Output the [x, y] coordinate of the center of the cell containing the given text.  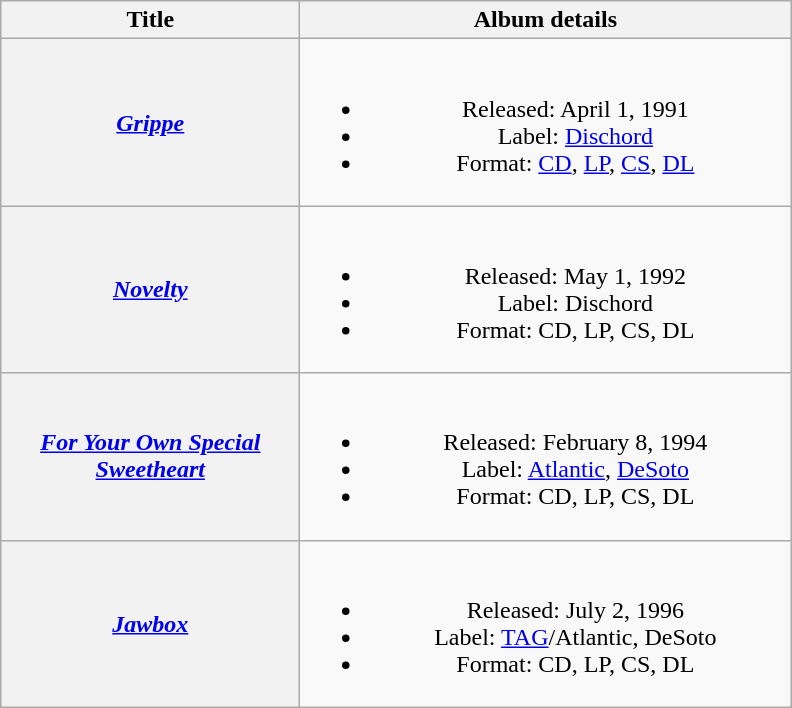
Released: May 1, 1992Label: DischordFormat: CD, LP, CS, DL [546, 290]
Grippe [150, 122]
For Your Own Special Sweetheart [150, 456]
Title [150, 20]
Released: July 2, 1996Label: TAG/Atlantic, DeSoto Format: CD, LP, CS, DL [546, 624]
Jawbox [150, 624]
Novelty [150, 290]
Album details [546, 20]
Released: April 1, 1991Label: DischordFormat: CD, LP, CS, DL [546, 122]
Released: February 8, 1994Label: Atlantic, DeSoto Format: CD, LP, CS, DL [546, 456]
